Search for the cell housing the specified text and yield its [X, Y] center coordinate. 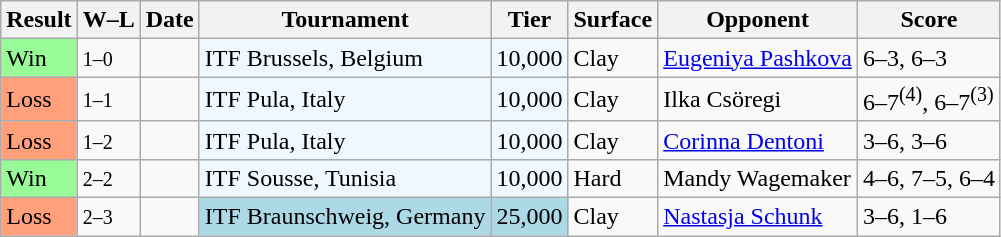
2–2 [108, 178]
ITF Sousse, Tunisia [345, 178]
Mandy Wagemaker [758, 178]
1–2 [108, 140]
Tier [530, 20]
Hard [613, 178]
Eugeniya Pashkova [758, 58]
4–6, 7–5, 6–4 [928, 178]
1–0 [108, 58]
3–6, 1–6 [928, 217]
Opponent [758, 20]
6–7(4), 6–7(3) [928, 100]
6–3, 6–3 [928, 58]
Nastasja Schunk [758, 217]
Surface [613, 20]
ITF Brussels, Belgium [345, 58]
Result [39, 20]
Tournament [345, 20]
3–6, 3–6 [928, 140]
Corinna Dentoni [758, 140]
ITF Braunschweig, Germany [345, 217]
1–1 [108, 100]
Ilka Csöregi [758, 100]
Score [928, 20]
2–3 [108, 217]
W–L [108, 20]
25,000 [530, 217]
Date [170, 20]
